Capture the cell that displays the provided text and extract its [x, y] central coordinate. 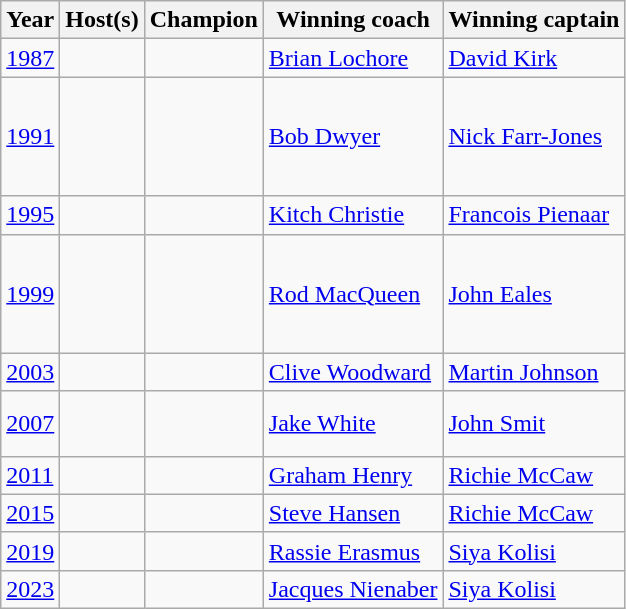
2007 [30, 424]
Graham Henry [353, 475]
Year [30, 20]
Rod MacQueen [353, 294]
Nick Farr-Jones [534, 136]
Martin Johnson [534, 372]
Francois Pienaar [534, 215]
Champion [204, 20]
Rassie Erasmus [353, 551]
2003 [30, 372]
1999 [30, 294]
1991 [30, 136]
2011 [30, 475]
Winning coach [353, 20]
John Eales [534, 294]
2023 [30, 589]
Host(s) [102, 20]
John Smit [534, 424]
Jake White [353, 424]
Steve Hansen [353, 513]
Jacques Nienaber [353, 589]
Brian Lochore [353, 58]
2015 [30, 513]
Kitch Christie [353, 215]
1987 [30, 58]
Bob Dwyer [353, 136]
Winning captain [534, 20]
David Kirk [534, 58]
1995 [30, 215]
2019 [30, 551]
Clive Woodward [353, 372]
